Return the (x, y) coordinate for the center point of the cell that contains the specified text.  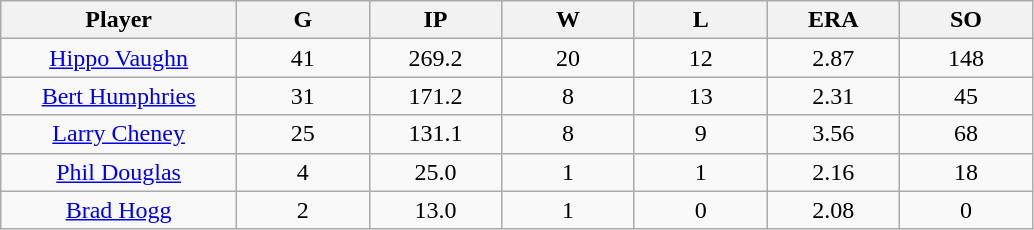
IP (436, 20)
2.87 (834, 58)
Larry Cheney (119, 134)
W (568, 20)
2.16 (834, 172)
2.31 (834, 96)
2.08 (834, 210)
ERA (834, 20)
41 (304, 58)
4 (304, 172)
13 (700, 96)
25 (304, 134)
3.56 (834, 134)
269.2 (436, 58)
68 (966, 134)
Player (119, 20)
148 (966, 58)
31 (304, 96)
171.2 (436, 96)
13.0 (436, 210)
18 (966, 172)
Brad Hogg (119, 210)
Hippo Vaughn (119, 58)
Bert Humphries (119, 96)
9 (700, 134)
25.0 (436, 172)
20 (568, 58)
G (304, 20)
2 (304, 210)
SO (966, 20)
Phil Douglas (119, 172)
45 (966, 96)
L (700, 20)
131.1 (436, 134)
12 (700, 58)
